From the cell containing the given text, extract its center point as [X, Y] coordinate. 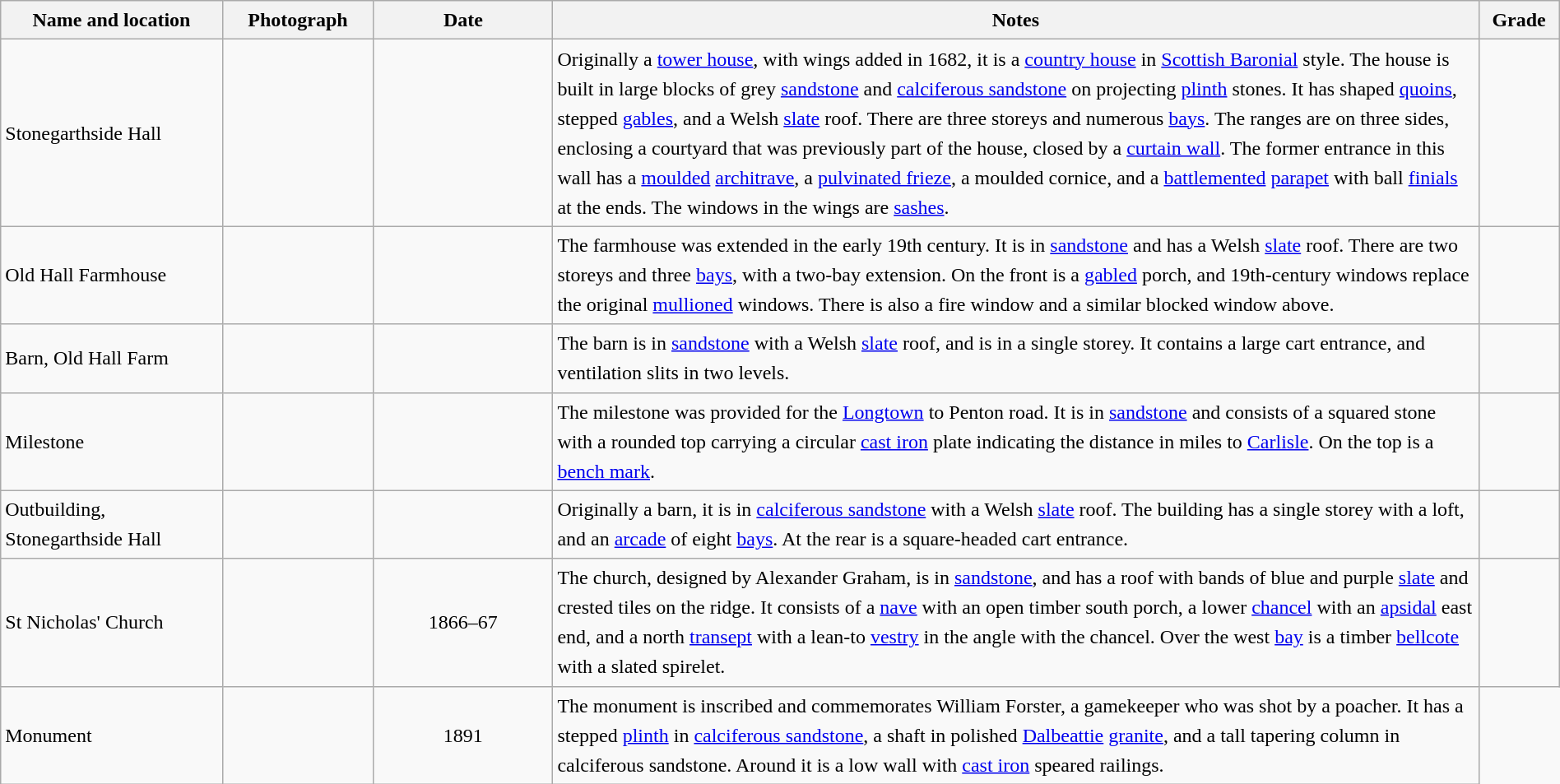
Date [463, 20]
Milestone [112, 441]
Barn, Old Hall Farm [112, 359]
1891 [463, 735]
The barn is in sandstone with a Welsh slate roof, and is in a single storey. It contains a large cart entrance, and ventilation slits in two levels. [1015, 359]
Outbuilding, Stonegarthside Hall [112, 525]
Stonegarthside Hall [112, 133]
Photograph [298, 20]
Notes [1015, 20]
Grade [1519, 20]
1866–67 [463, 622]
Old Hall Farmhouse [112, 275]
Name and location [112, 20]
St Nicholas' Church [112, 622]
Monument [112, 735]
